Scan for the cell matching the given text and deliver its (X, Y) coordinate at center. 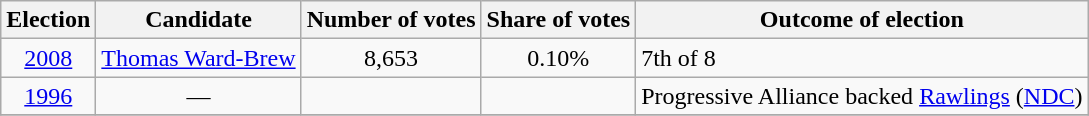
Thomas Ward-Brew (198, 58)
Number of votes (391, 20)
Election (48, 20)
7th of 8 (862, 58)
Outcome of election (862, 20)
— (198, 96)
2008 (48, 58)
1996 (48, 96)
0.10% (558, 58)
Candidate (198, 20)
8,653 (391, 58)
Progressive Alliance backed Rawlings (NDC) (862, 96)
Share of votes (558, 20)
